Scan for the cell matching the given text and deliver its (x, y) coordinate at center. 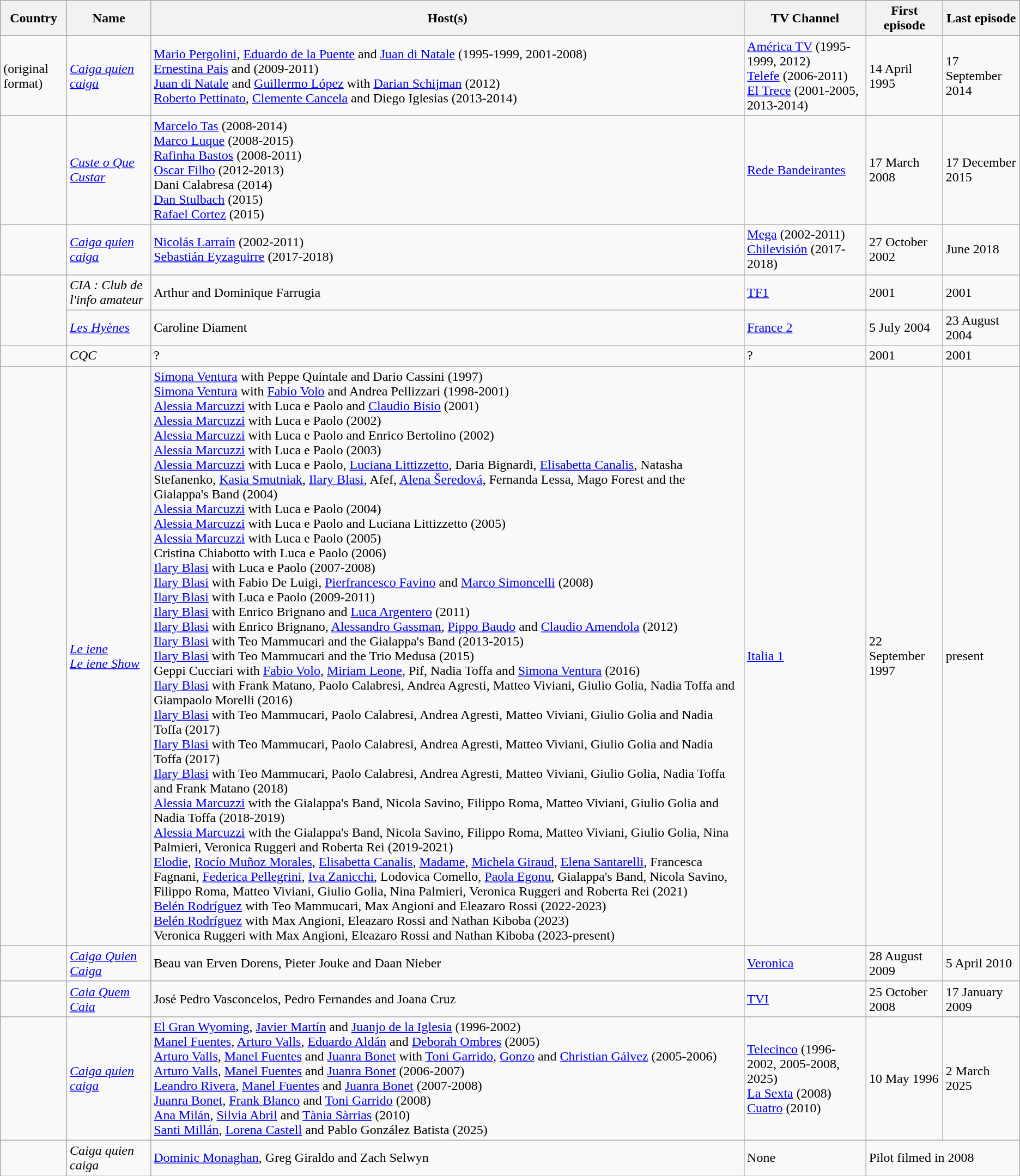
22 September 1997 (904, 656)
Arthur and Dominique Farrugia (448, 292)
Beau van Erven Dorens, Pieter Jouke and Daan Nieber (448, 963)
France 2 (805, 328)
Le ieneLe iene Show (108, 656)
Country (34, 19)
17 March 2008 (904, 170)
2 March 2025 (981, 1078)
present (981, 656)
TF1 (805, 292)
América TV (1995-1999, 2012)Telefe (2006-2011)El Trece (2001-2005, 2013-2014) (805, 76)
Rede Bandeirantes (805, 170)
Dominic Monaghan, Greg Giraldo and Zach Selwyn (448, 1158)
Last episode (981, 19)
5 April 2010 (981, 963)
CQC (108, 356)
First episode (904, 19)
Host(s) (448, 19)
23 August 2004 (981, 328)
Mega (2002-2011)Chilevisión (2017-2018) (805, 249)
Veronica (805, 963)
TV Channel (805, 19)
5 July 2004 (904, 328)
Caroline Diament (448, 328)
June 2018 (981, 249)
Italia 1 (805, 656)
17 January 2009 (981, 999)
Pilot filmed in 2008 (943, 1158)
CIA : Club de l'info amateur (108, 292)
17 December 2015 (981, 170)
TVI (805, 999)
Les Hyènes (108, 328)
27 October 2002 (904, 249)
Custe o Que Custar (108, 170)
José Pedro Vasconcelos, Pedro Fernandes and Joana Cruz (448, 999)
Name (108, 19)
10 May 1996 (904, 1078)
Telecinco (1996-2002, 2005-2008, 2025)La Sexta (2008)Cuatro (2010) (805, 1078)
28 August 2009 (904, 963)
17 September 2014 (981, 76)
None (805, 1158)
Caia Quem Caia (108, 999)
25 October 2008 (904, 999)
14 April 1995 (904, 76)
Nicolás Larraín (2002-2011)Sebastián Eyzaguirre (2017-2018) (448, 249)
Caiga Quien Caiga (108, 963)
(original format) (34, 76)
